Search for the cell housing the specified text and yield its (X, Y) center coordinate. 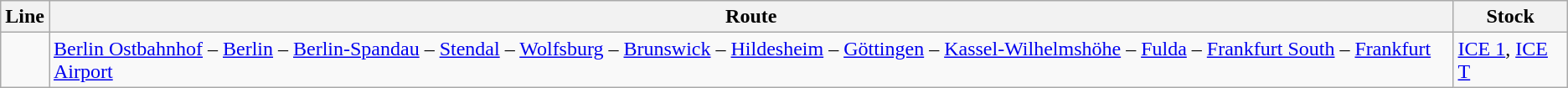
ICE 1, ICE T (1510, 60)
Line (25, 17)
Route (750, 17)
Stock (1510, 17)
